Scan for the cell matching the given text and deliver its (X, Y) coordinate at center. 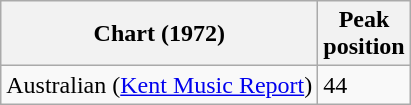
Peakposition (364, 34)
Chart (1972) (160, 34)
44 (364, 85)
Australian (Kent Music Report) (160, 85)
